Search for the cell housing the specified text and yield its (x, y) center coordinate. 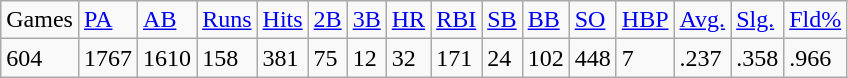
Slg. (758, 20)
7 (645, 58)
HR (408, 20)
12 (366, 58)
448 (592, 58)
.237 (702, 58)
.358 (758, 58)
3B (366, 20)
381 (282, 58)
Runs (227, 20)
2B (328, 20)
SO (592, 20)
1767 (108, 58)
32 (408, 58)
Hits (282, 20)
24 (502, 58)
PA (108, 20)
.966 (816, 58)
AB (168, 20)
75 (328, 58)
Games (40, 20)
BB (546, 20)
SB (502, 20)
171 (456, 58)
HBP (645, 20)
RBI (456, 20)
Avg. (702, 20)
1610 (168, 58)
158 (227, 58)
604 (40, 58)
Fld% (816, 20)
102 (546, 58)
